Determine the [X, Y] coordinate at the center of the cell enclosing the given text.  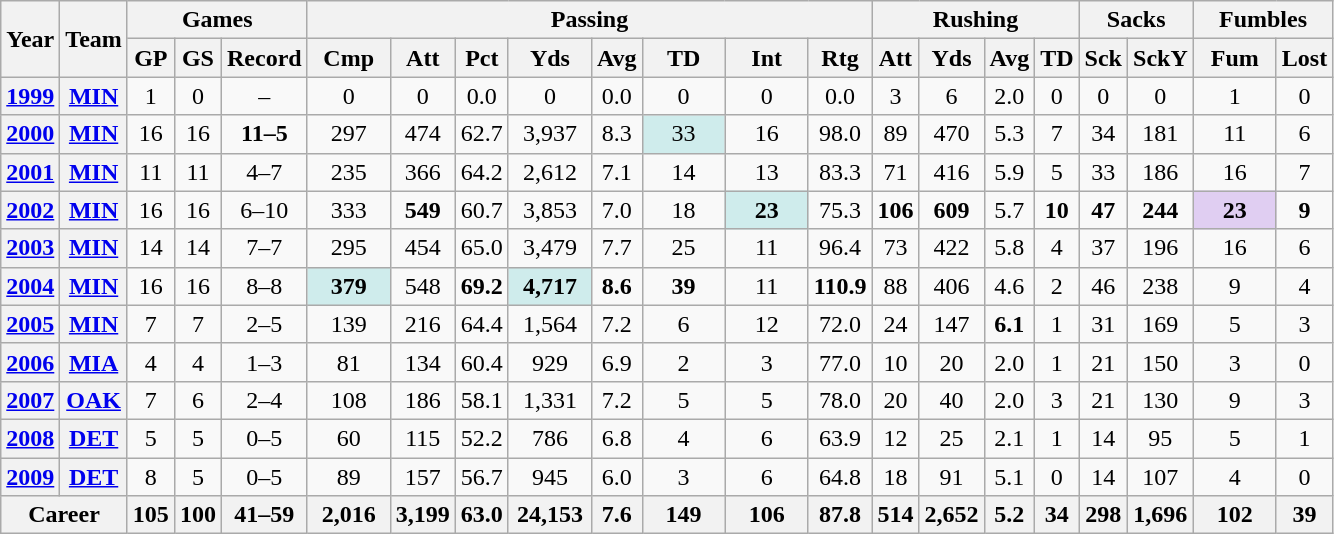
3,853 [550, 210]
8 [150, 477]
100 [198, 515]
87.8 [840, 515]
11–5 [264, 134]
GP [150, 58]
474 [422, 134]
72.0 [840, 324]
Pct [482, 58]
7.7 [616, 248]
Year [30, 39]
5.7 [1010, 210]
62.7 [482, 134]
56.7 [482, 477]
Rushing [976, 20]
470 [952, 134]
406 [952, 286]
609 [952, 210]
3,479 [550, 248]
1,564 [550, 324]
297 [348, 134]
Sck [1103, 58]
4.6 [1010, 286]
108 [348, 400]
Team [94, 39]
6.8 [616, 438]
96.4 [840, 248]
71 [896, 172]
Career [64, 515]
244 [1161, 210]
60.7 [482, 210]
8–8 [264, 286]
2008 [30, 438]
88 [896, 286]
24 [896, 324]
5.2 [1010, 515]
130 [1161, 400]
366 [422, 172]
40 [952, 400]
60.4 [482, 362]
7–7 [264, 248]
65.0 [482, 248]
13 [766, 172]
333 [348, 210]
295 [348, 248]
2002 [30, 210]
1,331 [550, 400]
5.9 [1010, 172]
548 [422, 286]
2–5 [264, 324]
2,016 [348, 515]
139 [348, 324]
31 [1103, 324]
298 [1103, 515]
115 [422, 438]
Passing [590, 20]
78.0 [840, 400]
75.3 [840, 210]
81 [348, 362]
7.6 [616, 515]
– [264, 96]
786 [550, 438]
OAK [94, 400]
6.9 [616, 362]
945 [550, 477]
105 [150, 515]
64.8 [840, 477]
147 [952, 324]
2.1 [1010, 438]
3,199 [422, 515]
24,153 [550, 515]
157 [422, 477]
149 [684, 515]
416 [952, 172]
Sacks [1136, 20]
37 [1103, 248]
5.3 [1010, 134]
63.9 [840, 438]
454 [422, 248]
169 [1161, 324]
2,652 [952, 515]
73 [896, 248]
6–10 [264, 210]
98.0 [840, 134]
SckY [1161, 58]
46 [1103, 286]
5.8 [1010, 248]
8.6 [616, 286]
216 [422, 324]
150 [1161, 362]
Fum [1234, 58]
1,696 [1161, 515]
2,612 [550, 172]
Lost [1304, 58]
Cmp [348, 58]
235 [348, 172]
77.0 [840, 362]
7.1 [616, 172]
4,717 [550, 286]
8.3 [616, 134]
2009 [30, 477]
181 [1161, 134]
Games [217, 20]
929 [550, 362]
422 [952, 248]
379 [348, 286]
2007 [30, 400]
95 [1161, 438]
Record [264, 58]
4–7 [264, 172]
Int [766, 58]
102 [1234, 515]
134 [422, 362]
107 [1161, 477]
196 [1161, 248]
2006 [30, 362]
47 [1103, 210]
7.0 [616, 210]
Rtg [840, 58]
41–59 [264, 515]
60 [348, 438]
63.0 [482, 515]
2001 [30, 172]
238 [1161, 286]
2000 [30, 134]
64.4 [482, 324]
69.2 [482, 286]
58.1 [482, 400]
MIA [94, 362]
1–3 [264, 362]
1999 [30, 96]
2–4 [264, 400]
5.1 [1010, 477]
2003 [30, 248]
549 [422, 210]
52.2 [482, 438]
91 [952, 477]
83.3 [840, 172]
110.9 [840, 286]
3,937 [550, 134]
514 [896, 515]
64.2 [482, 172]
2005 [30, 324]
2004 [30, 286]
6.0 [616, 477]
6.1 [1010, 324]
Fumbles [1262, 20]
GS [198, 58]
